Provide the (x, y) coordinate of the cell's center where the given text is located.  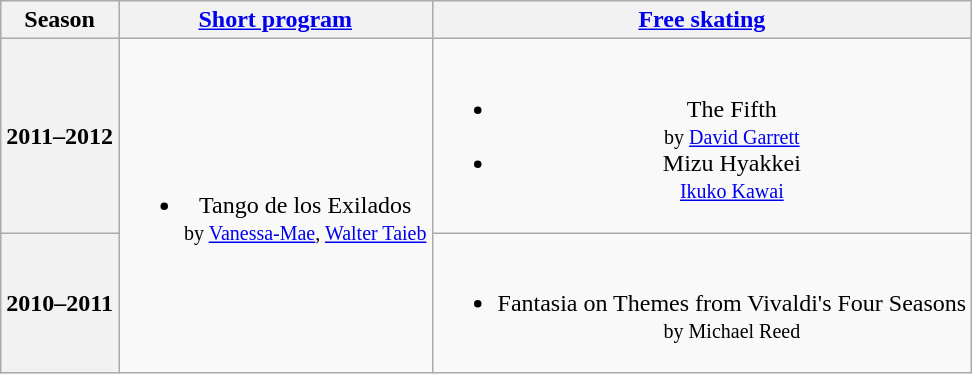
The Fifth by David Garrett Mizu Hyakkei Ikuko Kawai (702, 136)
Fantasia on Themes from Vivaldi's Four Seasons by Michael Reed (702, 303)
2011–2012 (60, 136)
2010–2011 (60, 303)
Free skating (702, 20)
Tango de los Exilados by Vanessa-Mae, Walter Taieb (275, 206)
Season (60, 20)
Short program (275, 20)
